Output the (x, y) coordinate of the center of the cell containing the given text.  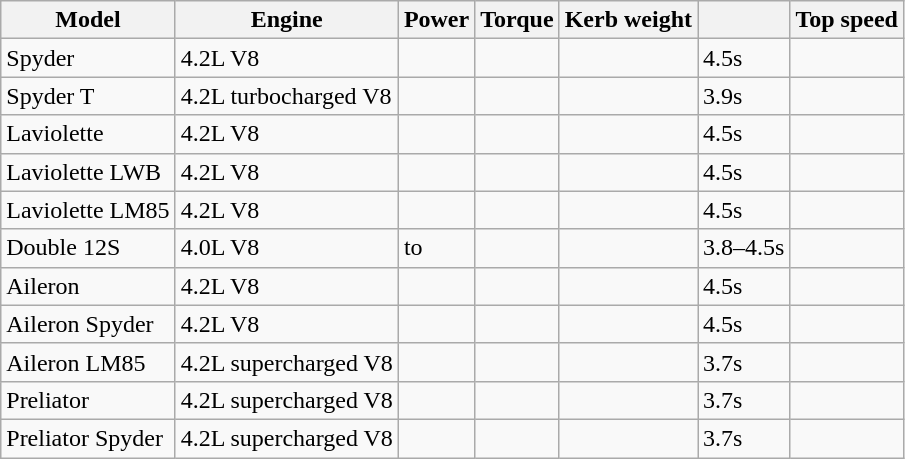
Engine (286, 20)
Double 12S (88, 248)
Aileron LM85 (88, 362)
Laviolette (88, 134)
Preliator (88, 400)
Preliator Spyder (88, 438)
Model (88, 20)
Spyder (88, 58)
Laviolette LWB (88, 172)
Spyder T (88, 96)
4.0L V8 (286, 248)
Aileron (88, 286)
Top speed (847, 20)
3.8–4.5s (744, 248)
4.2L turbocharged V8 (286, 96)
Torque (517, 20)
Aileron Spyder (88, 324)
Power (436, 20)
3.9s (744, 96)
to (436, 248)
Kerb weight (628, 20)
Laviolette LM85 (88, 210)
